Locate the cell with the specified text and output its (X, Y) center coordinate. 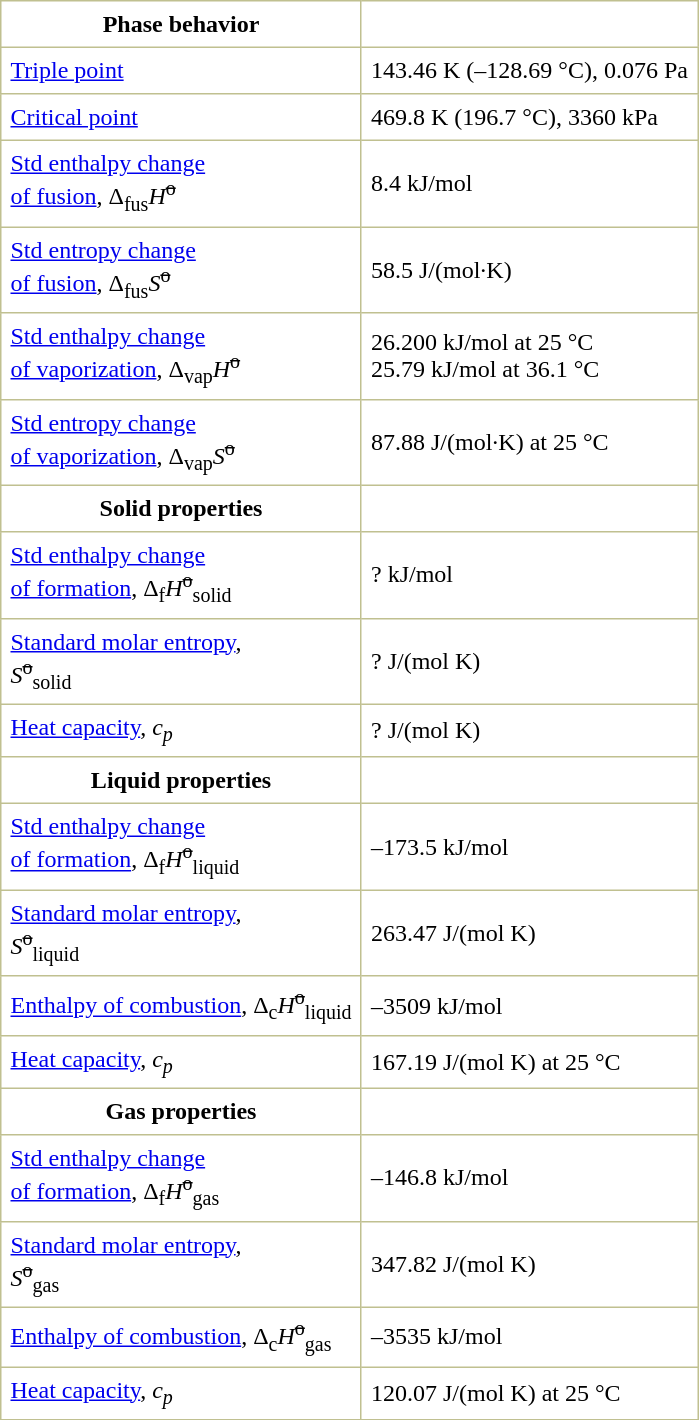
Std enthalpy changeof formation, ΔfHosolid (181, 575)
Gas properties (181, 1111)
26.200 kJ/mol at 25 °C25.79 kJ/mol at 36.1 °C (529, 356)
Standard molar entropy,Sosolid (181, 661)
–146.8 kJ/mol (529, 1178)
Std enthalpy changeof formation, ΔfHoliquid (181, 847)
Enthalpy of combustion, ΔcHogas (181, 1336)
8.4 kJ/mol (529, 183)
143.46 K (–128.69 °C), 0.076 Pa (529, 70)
Standard molar entropy,Sogas (181, 1264)
469.8 K (196.7 °C), 3360 kPa (529, 117)
–173.5 kJ/mol (529, 847)
Std enthalpy changeof vaporization, ΔvapHo (181, 356)
Std enthalpy changeof fusion, ΔfusHo (181, 183)
Critical point (181, 117)
Solid properties (181, 508)
Phase behavior (181, 24)
167.19 J/(mol K) at 25 °C (529, 1062)
Std entropy changeof vaporization, ΔvapSo (181, 442)
Std entropy changeof fusion, ΔfusSo (181, 270)
? kJ/mol (529, 575)
Std enthalpy changeof formation, ΔfHogas (181, 1178)
Enthalpy of combustion, ΔcHoliquid (181, 1006)
120.07 J/(mol K) at 25 °C (529, 1394)
347.82 J/(mol K) (529, 1264)
87.88 J/(mol·K) at 25 °C (529, 442)
263.47 J/(mol K) (529, 933)
–3509 kJ/mol (529, 1006)
–3535 kJ/mol (529, 1336)
Liquid properties (181, 780)
Standard molar entropy,Soliquid (181, 933)
58.5 J/(mol·K) (529, 270)
Triple point (181, 70)
